For the text-containing cell, return its midpoint in [x, y] coordinate format. 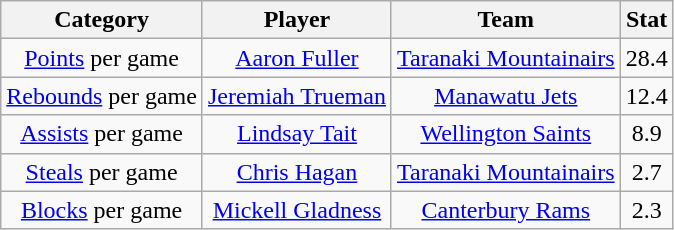
2.3 [646, 210]
Stat [646, 20]
Canterbury Rams [506, 210]
8.9 [646, 134]
Category [102, 20]
12.4 [646, 96]
Wellington Saints [506, 134]
Aaron Fuller [296, 58]
Chris Hagan [296, 172]
Mickell Gladness [296, 210]
Lindsay Tait [296, 134]
Assists per game [102, 134]
Jeremiah Trueman [296, 96]
Rebounds per game [102, 96]
Blocks per game [102, 210]
Player [296, 20]
Points per game [102, 58]
Team [506, 20]
Steals per game [102, 172]
2.7 [646, 172]
28.4 [646, 58]
Manawatu Jets [506, 96]
